Output the [X, Y] coordinate of the center of the cell containing the given text.  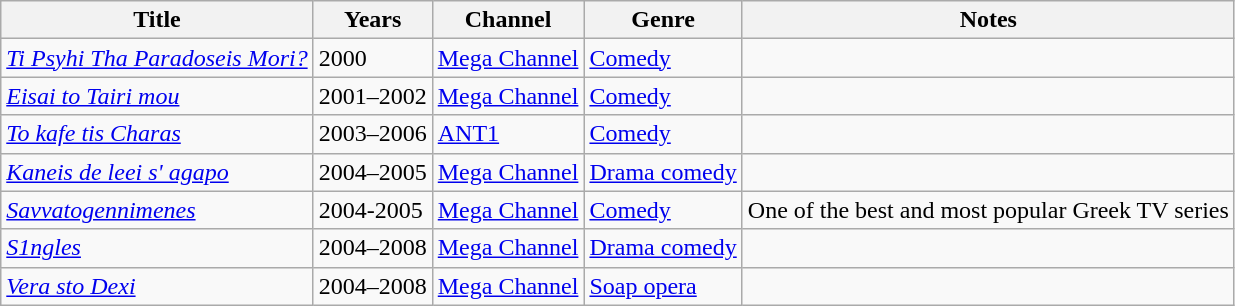
Soap opera [663, 286]
Years [372, 20]
Genre [663, 20]
Savvatogennimenes [157, 210]
Vera sto Dexi [157, 286]
2003–2006 [372, 134]
To kafe tis Charas [157, 134]
One of the best and most popular Greek TV series [988, 210]
S1ngles [157, 248]
2000 [372, 58]
2004–2005 [372, 172]
Ti Psyhi Tha Paradoseis Mori? [157, 58]
2004-2005 [372, 210]
2001–2002 [372, 96]
ANT1 [508, 134]
Title [157, 20]
Kaneis de leei s' agapo [157, 172]
Notes [988, 20]
Eisai to Tairi mou [157, 96]
Channel [508, 20]
